Return (X, Y) of the center of cell containing provided text 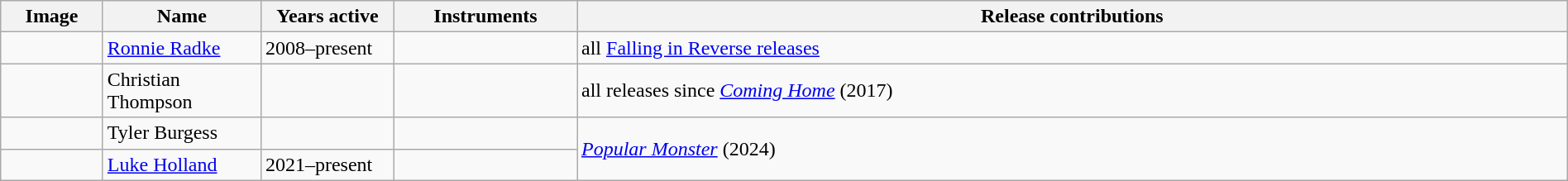
2021–present (327, 164)
Tyler Burgess (182, 133)
2008–present (327, 48)
Image (52, 17)
all releases since Coming Home (2017) (1073, 91)
Instruments (485, 17)
Name (182, 17)
Ronnie Radke (182, 48)
Christian Thompson (182, 91)
Popular Monster (2024) (1073, 149)
Luke Holland (182, 164)
all Falling in Reverse releases (1073, 48)
Years active (327, 17)
Release contributions (1073, 17)
